Capture the cell that displays the provided text and extract its [X, Y] central coordinate. 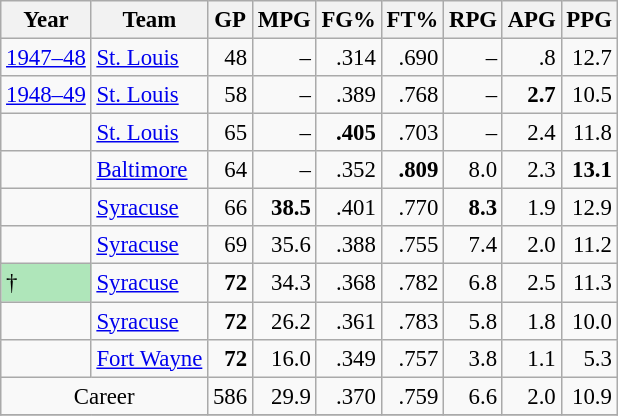
.755 [412, 245]
7.4 [474, 245]
5.3 [589, 358]
1.1 [532, 358]
35.6 [284, 245]
† [46, 283]
29.9 [284, 396]
Team [150, 20]
.401 [348, 208]
.370 [348, 396]
16.0 [284, 358]
13.1 [589, 170]
12.7 [589, 58]
5.8 [474, 321]
69 [230, 245]
.809 [412, 170]
.405 [348, 133]
11.3 [589, 283]
26.2 [284, 321]
FG% [348, 20]
12.9 [589, 208]
6.8 [474, 283]
11.2 [589, 245]
64 [230, 170]
10.9 [589, 396]
10.0 [589, 321]
58 [230, 95]
2.3 [532, 170]
Career [104, 396]
66 [230, 208]
Fort Wayne [150, 358]
.349 [348, 358]
1.9 [532, 208]
.768 [412, 95]
10.5 [589, 95]
Baltimore [150, 170]
1.8 [532, 321]
38.5 [284, 208]
RPG [474, 20]
8.3 [474, 208]
.759 [412, 396]
2.5 [532, 283]
.690 [412, 58]
.8 [532, 58]
586 [230, 396]
GP [230, 20]
PPG [589, 20]
6.6 [474, 396]
2.7 [532, 95]
.782 [412, 283]
2.4 [532, 133]
.389 [348, 95]
.388 [348, 245]
.352 [348, 170]
.314 [348, 58]
8.0 [474, 170]
APG [532, 20]
48 [230, 58]
.770 [412, 208]
34.3 [284, 283]
.783 [412, 321]
65 [230, 133]
MPG [284, 20]
1948–49 [46, 95]
Year [46, 20]
1947–48 [46, 58]
.757 [412, 358]
3.8 [474, 358]
FT% [412, 20]
.361 [348, 321]
.703 [412, 133]
.368 [348, 283]
11.8 [589, 133]
